Capture the cell that displays the provided text and extract its [X, Y] central coordinate. 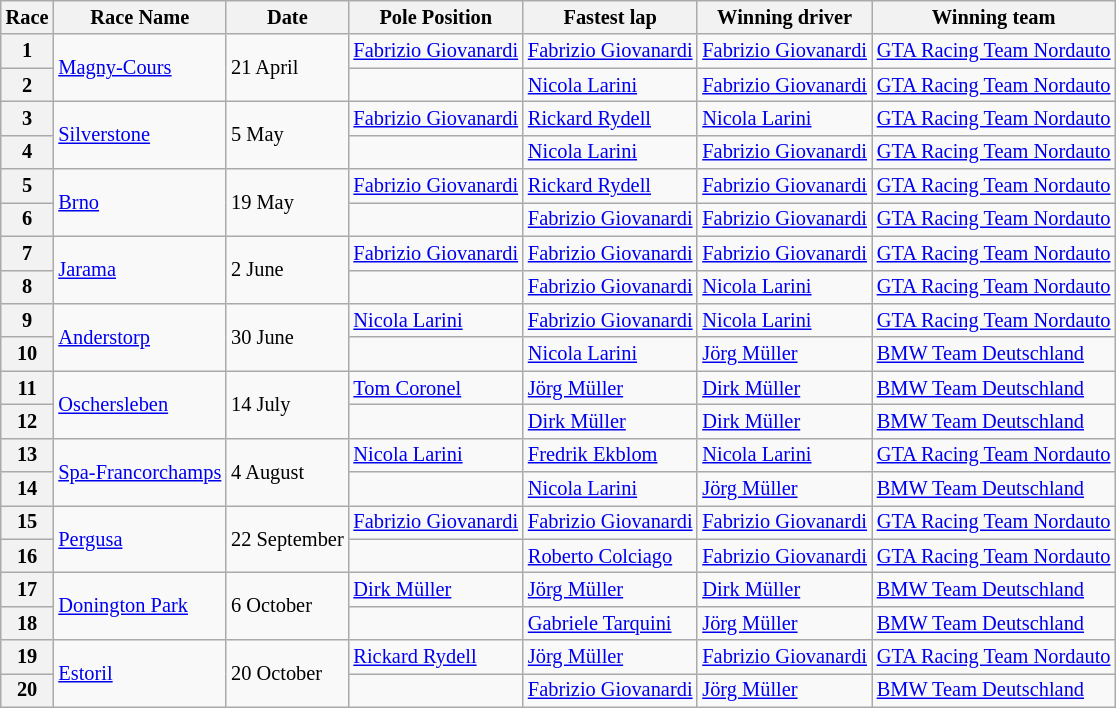
Race [28, 17]
6 October [287, 606]
15 [28, 522]
1 [28, 51]
Oschersleben [140, 404]
Tom Coronel [436, 388]
Brno [140, 202]
5 [28, 186]
Estoril [140, 674]
Pole Position [436, 17]
22 September [287, 538]
10 [28, 354]
Spa-Francorchamps [140, 472]
Race Name [140, 17]
16 [28, 556]
17 [28, 589]
Anderstorp [140, 336]
Pergusa [140, 538]
5 May [287, 134]
Donington Park [140, 606]
13 [28, 455]
4 August [287, 472]
2 June [287, 270]
14 July [287, 404]
Date [287, 17]
Magny-Cours [140, 68]
2 [28, 85]
12 [28, 421]
3 [28, 118]
Jarama [140, 270]
Winning driver [784, 17]
9 [28, 320]
Fredrik Ekblom [610, 455]
30 June [287, 336]
Roberto Colciago [610, 556]
Gabriele Tarquini [610, 623]
19 May [287, 202]
4 [28, 152]
18 [28, 623]
19 [28, 657]
Silverstone [140, 134]
Fastest lap [610, 17]
21 April [287, 68]
20 [28, 690]
6 [28, 219]
7 [28, 253]
20 October [287, 674]
8 [28, 287]
14 [28, 489]
Winning team [994, 17]
11 [28, 388]
